Locate the cell with the specified text and output its (X, Y) center coordinate. 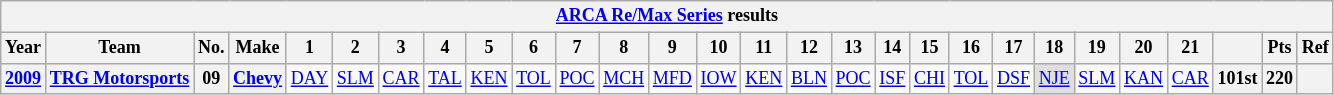
10 (718, 48)
21 (1190, 48)
3 (401, 48)
MFD (673, 78)
Pts (1280, 48)
TRG Motorsports (119, 78)
13 (853, 48)
MCH (624, 78)
17 (1014, 48)
KAN (1144, 78)
DSF (1014, 78)
IOW (718, 78)
NJE (1054, 78)
4 (445, 48)
Year (24, 48)
16 (970, 48)
18 (1054, 48)
11 (764, 48)
Chevy (258, 78)
1 (309, 48)
19 (1097, 48)
14 (892, 48)
BLN (810, 78)
15 (930, 48)
ISF (892, 78)
No. (212, 48)
TAL (445, 78)
220 (1280, 78)
9 (673, 48)
101st (1238, 78)
2 (355, 48)
6 (534, 48)
2009 (24, 78)
8 (624, 48)
20 (1144, 48)
Ref (1315, 48)
12 (810, 48)
Team (119, 48)
5 (489, 48)
DAY (309, 78)
Make (258, 48)
7 (577, 48)
09 (212, 78)
ARCA Re/Max Series results (667, 16)
CHI (930, 78)
